Determine the [X, Y] coordinate at the center of the cell enclosing the given text.  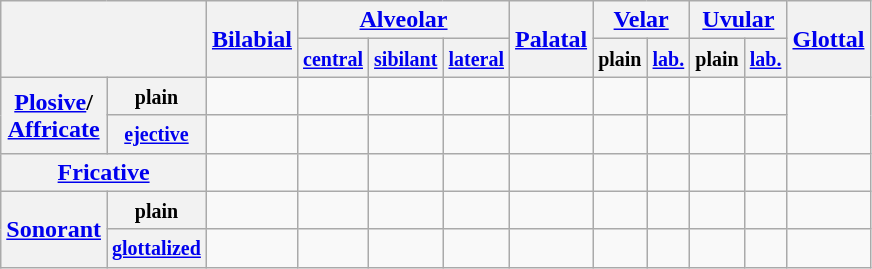
central [334, 58]
Glottal [828, 39]
ejective [156, 134]
Velar [642, 20]
Palatal [552, 39]
lateral [476, 58]
glottalized [156, 248]
Fricative [104, 172]
Plosive/Affricate [54, 115]
Sonorant [54, 229]
Alveolar [404, 20]
sibilant [406, 58]
Uvular [738, 20]
Bilabial [252, 39]
